Return (X, Y) of the center of cell containing provided text 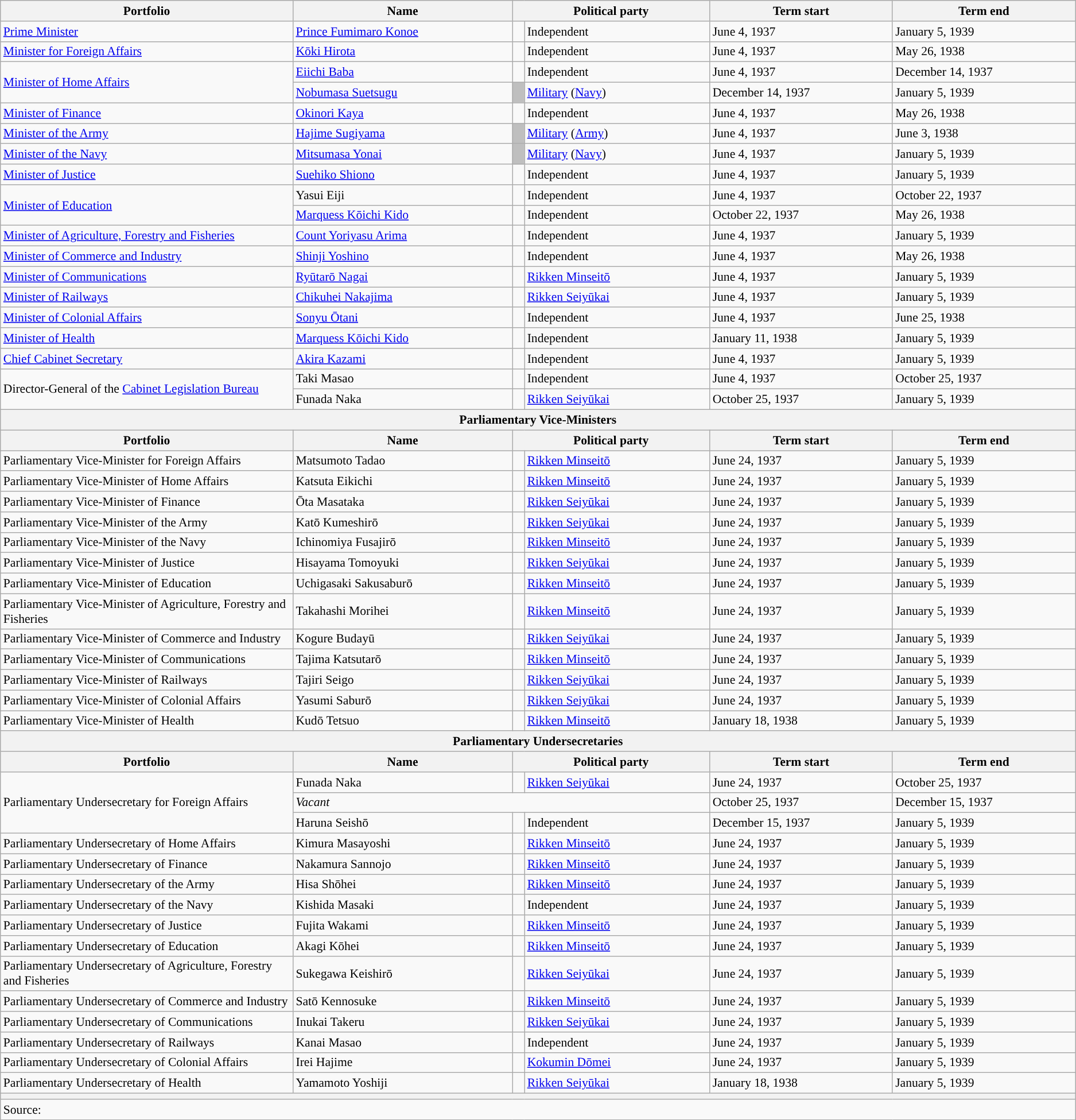
Fujita Wakami (402, 925)
Irei Hajime (402, 1063)
Parliamentary Undersecretary of Communications (147, 1022)
Nakamura Sannojo (402, 864)
Prime Minister (147, 32)
Parliamentary Undersecretary of the Army (147, 885)
Uchigasaki Sakusaburō (402, 584)
Parliamentary Undersecretary of Justice (147, 925)
Minister of Colonial Affairs (147, 318)
Taki Masao (402, 379)
Kishida Masaki (402, 905)
Parliamentary Vice-Minister of the Navy (147, 542)
Parliamentary Undersecretary for Foreign Affairs (147, 803)
Tajiri Seigo (402, 680)
Parliamentary Vice-Minister for Foreign Affairs (147, 461)
Vacant (501, 803)
Hisa Shōhei (402, 885)
Akira Kazami (402, 359)
Minister of Communications (147, 277)
Parliamentary Vice-Minister of Communications (147, 660)
Chief Cabinet Secretary (147, 359)
Minister of Justice (147, 175)
Yamamoto Yoshiji (402, 1083)
Tajima Katsutarō (402, 660)
Parliamentary Undersecretary of Agriculture, Forestry and Fisheries (147, 974)
Kanai Masao (402, 1043)
Parliamentary Vice-Minister of Home Affairs (147, 482)
Parliamentary Vice-Minister of the Army (147, 522)
Source: (538, 1110)
Mitsumasa Yonai (402, 154)
Parliamentary Vice-Minister of Agriculture, Forestry and Fisheries (147, 611)
Parliamentary Undersecretaries (538, 742)
Minister for Foreign Affairs (147, 52)
Parliamentary Undersecretary of Health (147, 1083)
Parliamentary Undersecretary of Finance (147, 864)
Katsuta Eikichi (402, 482)
Parliamentary Undersecretary of Education (147, 946)
Parliamentary Vice-Minister of Finance (147, 502)
Inukai Takeru (402, 1022)
Nobumasa Suetsugu (402, 93)
Prince Fumimaro Konoe (402, 32)
Parliamentary Vice-Minister of Railways (147, 680)
January 11, 1938 (801, 338)
Okinori Kaya (402, 113)
Minister of Commerce and Industry (147, 257)
Takahashi Morihei (402, 611)
Ichinomiya Fusajirō (402, 542)
Hisayama Tomoyuki (402, 563)
Hajime Sugiyama (402, 134)
Sonyu Ōtani (402, 318)
Minister of Education (147, 206)
Matsumoto Tadao (402, 461)
Parliamentary Undersecretary of the Navy (147, 905)
Minister of Railways (147, 297)
Minister of Finance (147, 113)
Parliamentary Vice-Minister of Colonial Affairs (147, 700)
Director-General of the Cabinet Legislation Bureau (147, 389)
Parliamentary Vice-Minister of Education (147, 584)
Haruna Seishō (402, 823)
Suehiko Shiono (402, 175)
Eiichi Baba (402, 72)
Shinji Yoshino (402, 257)
Parliamentary Vice-Minister of Health (147, 721)
Kōki Hirota (402, 52)
Minister of Agriculture, Forestry and Fisheries (147, 236)
Katō Kumeshirō (402, 522)
Minister of Home Affairs (147, 83)
Kudō Tetsuo (402, 721)
Sukegawa Keishirō (402, 974)
Ryūtarō Nagai (402, 277)
Parliamentary Undersecretary of Railways (147, 1043)
Minister of the Navy (147, 154)
June 3, 1938 (984, 134)
Parliamentary Vice-Minister of Commerce and Industry (147, 639)
Parliamentary Undersecretary of Home Affairs (147, 844)
June 25, 1938 (984, 318)
Yasumi Saburō (402, 700)
Akagi Kōhei (402, 946)
Parliamentary Vice-Ministers (538, 420)
Chikuhei Nakajima (402, 297)
Parliamentary Undersecretary of Commerce and Industry (147, 1002)
Kimura Masayoshi (402, 844)
Kokumin Dōmei (617, 1063)
Parliamentary Undersecretary of Colonial Affairs (147, 1063)
Yasui Eiji (402, 195)
Minister of Health (147, 338)
Count Yoriyasu Arima (402, 236)
Military (Army) (617, 134)
Ōta Masataka (402, 502)
Satō Kennosuke (402, 1002)
Kogure Budayū (402, 639)
Parliamentary Vice-Minister of Justice (147, 563)
Minister of the Army (147, 134)
